Return (X, Y) of the center of cell containing provided text 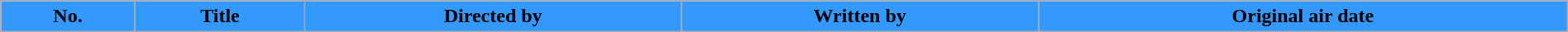
No. (68, 16)
Directed by (493, 16)
Original air date (1303, 16)
Written by (860, 16)
Title (220, 16)
